Output the (x, y) coordinate of the center of the cell containing the given text.  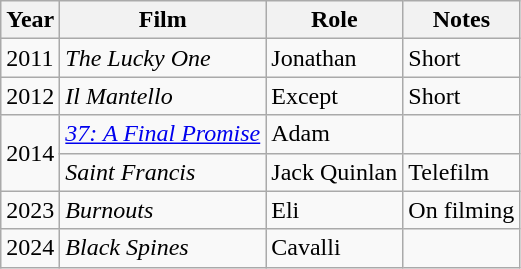
Eli (334, 210)
The Lucky One (163, 58)
2024 (30, 248)
Burnouts (163, 210)
Saint Francis (163, 172)
Film (163, 20)
2011 (30, 58)
Il Mantello (163, 96)
2012 (30, 96)
Year (30, 20)
Except (334, 96)
Adam (334, 134)
37: A Final Promise (163, 134)
Jonathan (334, 58)
Role (334, 20)
Notes (462, 20)
On filming (462, 210)
Jack Quinlan (334, 172)
Telefilm (462, 172)
2014 (30, 153)
2023 (30, 210)
Cavalli (334, 248)
Black Spines (163, 248)
